Pinpoint the cell where the given text exists, returning its [x, y] midpoint coordinate. 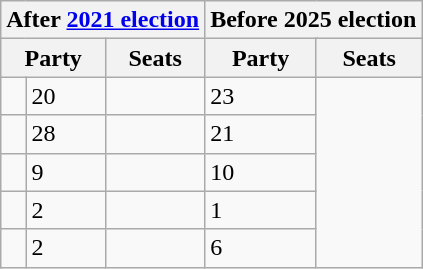
28 [66, 134]
6 [261, 248]
9 [66, 172]
After 2021 election [103, 20]
21 [261, 134]
20 [66, 96]
23 [261, 96]
1 [261, 210]
10 [261, 172]
Before 2025 election [314, 20]
